Output the [x, y] coordinate of the center of the cell containing the given text.  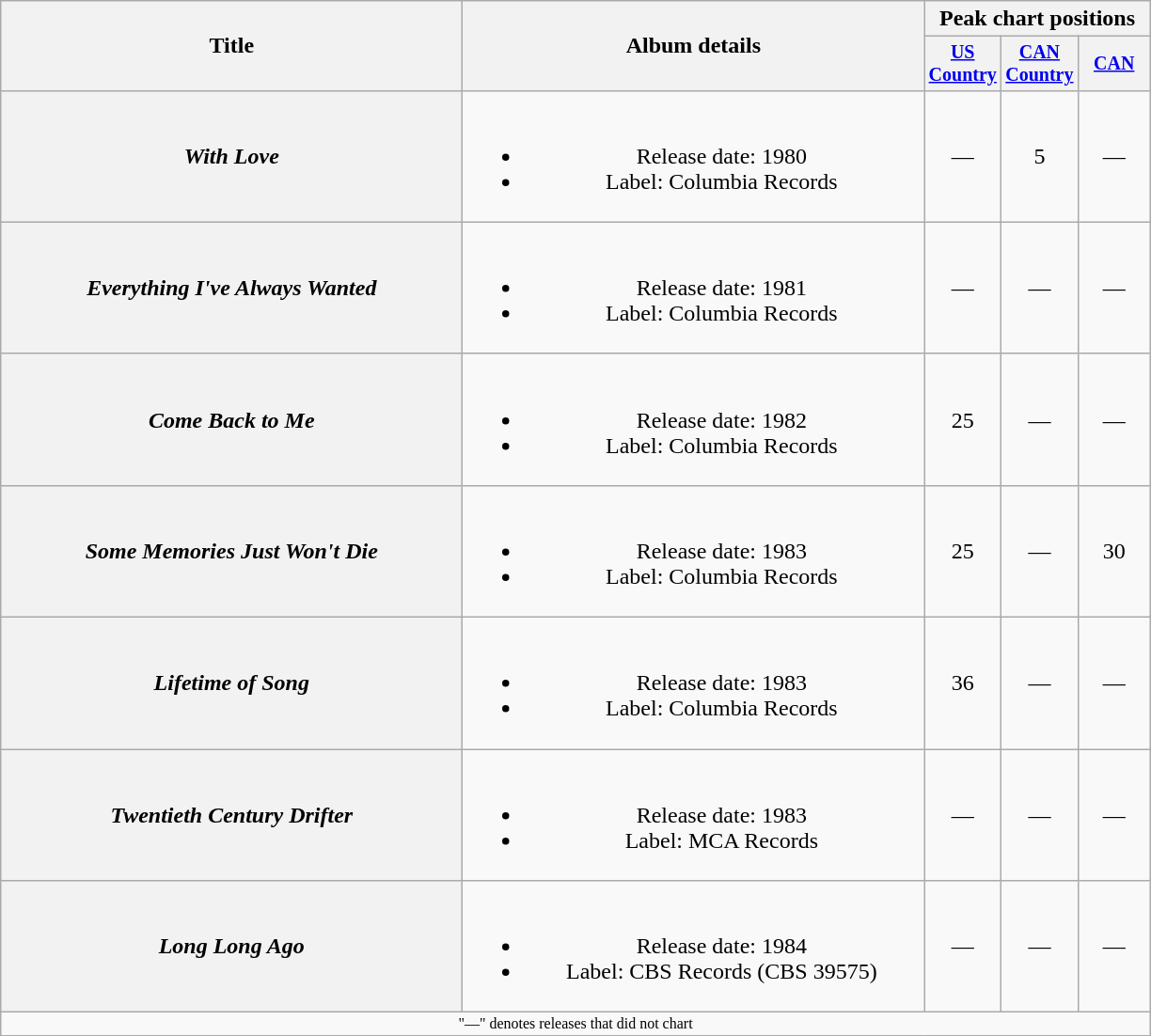
36 [963, 683]
CAN Country [1040, 64]
Release date: 1982Label: Columbia Records [694, 419]
Some Memories Just Won't Die [231, 551]
US Country [963, 64]
Lifetime of Song [231, 683]
5 [1040, 156]
Twentieth Century Drifter [231, 815]
With Love [231, 156]
Everything I've Always Wanted [231, 288]
Long Long Ago [231, 947]
Release date: 1981Label: Columbia Records [694, 288]
Release date: 1983Label: MCA Records [694, 815]
Album details [694, 46]
Release date: 1980Label: Columbia Records [694, 156]
Title [231, 46]
"—" denotes releases that did not chart [575, 1024]
Release date: 1984Label: CBS Records (CBS 39575) [694, 947]
Come Back to Me [231, 419]
CAN [1113, 64]
Peak chart positions [1037, 19]
30 [1113, 551]
